Pinpoint the cell where the given text exists, returning its (x, y) midpoint coordinate. 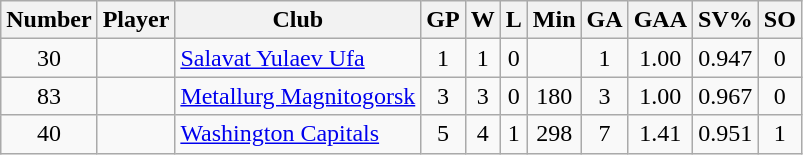
Player (136, 20)
GAA (660, 20)
30 (49, 58)
SV% (726, 20)
W (482, 20)
5 (443, 134)
Washington Capitals (298, 134)
83 (49, 96)
7 (604, 134)
1.41 (660, 134)
Club (298, 20)
0.967 (726, 96)
180 (554, 96)
L (514, 20)
GP (443, 20)
Number (49, 20)
SO (780, 20)
40 (49, 134)
4 (482, 134)
Metallurg Magnitogorsk (298, 96)
0.947 (726, 58)
0.951 (726, 134)
Salavat Yulaev Ufa (298, 58)
GA (604, 20)
Min (554, 20)
298 (554, 134)
